Return (X, Y) of the center of cell containing provided text 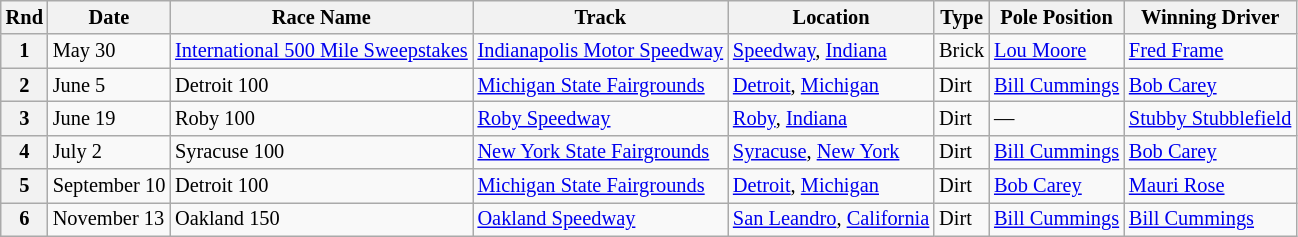
Track (600, 17)
Syracuse, New York (831, 152)
Lou Moore (1056, 51)
2 (24, 85)
4 (24, 152)
June 19 (109, 118)
Oakland 150 (321, 219)
Rnd (24, 17)
1 (24, 51)
Speedway, Indiana (831, 51)
May 30 (109, 51)
Roby Speedway (600, 118)
Location (831, 17)
Winning Driver (1210, 17)
June 5 (109, 85)
San Leandro, California (831, 219)
September 10 (109, 186)
6 (24, 219)
Mauri Rose (1210, 186)
November 13 (109, 219)
International 500 Mile Sweepstakes (321, 51)
3 (24, 118)
Oakland Speedway (600, 219)
Pole Position (1056, 17)
Stubby Stubblefield (1210, 118)
Brick (962, 51)
Syracuse 100 (321, 152)
New York State Fairgrounds (600, 152)
Indianapolis Motor Speedway (600, 51)
— (1056, 118)
5 (24, 186)
Roby 100 (321, 118)
Roby, Indiana (831, 118)
Fred Frame (1210, 51)
Race Name (321, 17)
Date (109, 17)
July 2 (109, 152)
Type (962, 17)
